For the text-containing cell, return its midpoint in (X, Y) coordinate format. 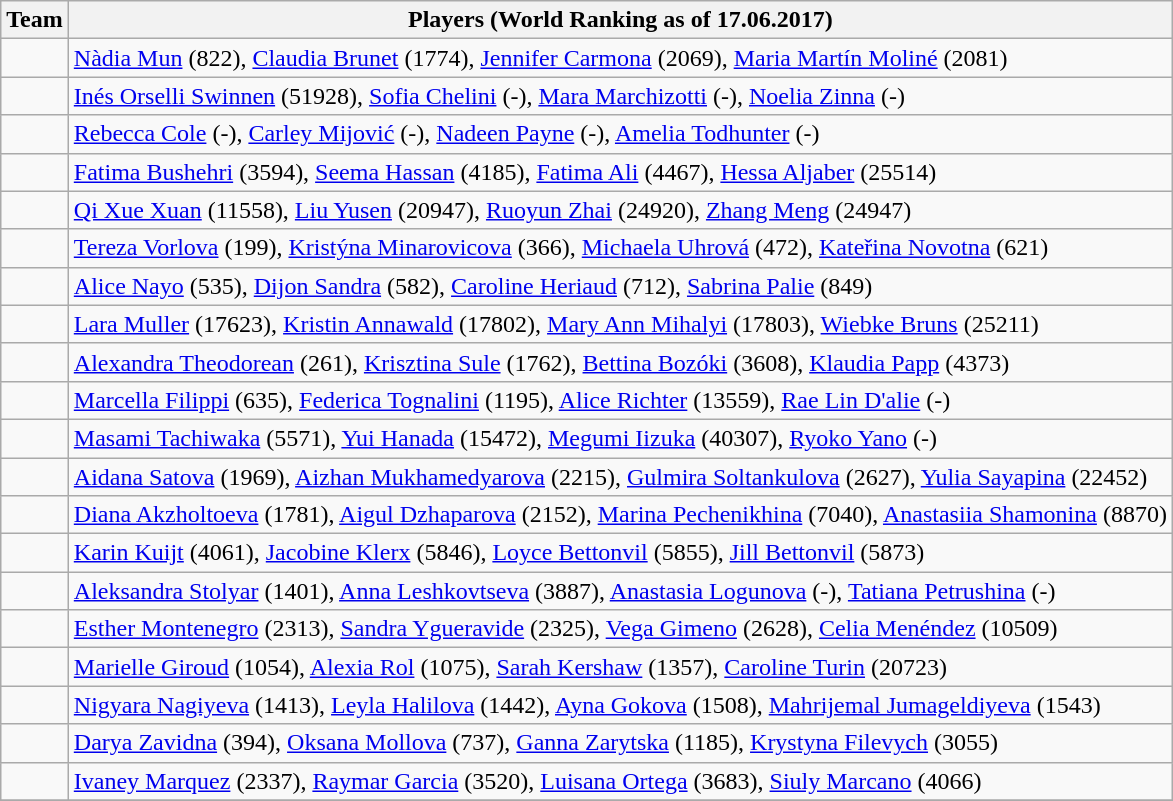
Nigyara Nagiyeva (1413), Leyla Halilova (1442), Ayna Gokova (1508), Mahrijemal Jumageldiyeva (1543) (620, 705)
Fatima Bushehri (3594), Seema Hassan (4185), Fatima Ali (4467), Hessa Aljaber (25514) (620, 172)
Alice Nayo (535), Dijon Sandra (582), Caroline Heriaud (712), Sabrina Palie (849) (620, 286)
Esther Montenegro (2313), Sandra Ygueravide (2325), Vega Gimeno (2628), Celia Menéndez (10509) (620, 629)
Diana Akzholtoeva (1781), Aigul Dzhaparova (2152), Marina Pechenikhina (7040), Anastasiia Shamonina (8870) (620, 515)
Lara Muller (17623), Kristin Annawald (17802), Mary Ann Mihalyi (17803), Wiebke Bruns (25211) (620, 324)
Inés Orselli Swinnen (51928), Sofia Chelini (-), Mara Marchizotti (-), Noelia Zinna (-) (620, 96)
Darya Zavidna (394), Oksana Mollova (737), Ganna Zarytska (1185), Krystyna Filevych (3055) (620, 743)
Marcella Filippi (635), Federica Tognalini (1195), Alice Richter (13559), Rae Lin D'alie (-) (620, 400)
Karin Kuijt (4061), Jacobine Klerx (5846), Loyce Bettonvil (5855), Jill Bettonvil (5873) (620, 553)
Players (World Ranking as of 17.06.2017) (620, 20)
Aidana Satova (1969), Aizhan Mukhamedyarova (2215), Gulmira Soltankulova (2627), Yulia Sayapina (22452) (620, 477)
Qi Xue Xuan (11558), Liu Yusen (20947), Ruoyun Zhai (24920), Zhang Meng (24947) (620, 210)
Tereza Vorlova (199), Kristýna Minarovicova (366), Michaela Uhrová (472), Kateřina Novotna (621) (620, 248)
Alexandra Theodorean (261), Krisztina Sule (1762), Bettina Bozóki (3608), Klaudia Papp (4373) (620, 362)
Masami Tachiwaka (5571), Yui Hanada (15472), Megumi Iizuka (40307), Ryoko Yano (-) (620, 438)
Rebecca Cole (-), Carley Mijović (-), Nadeen Payne (-), Amelia Todhunter (-) (620, 134)
Nàdia Mun (822), Claudia Brunet (1774), Jennifer Carmona (2069), Maria Martín Moliné (2081) (620, 58)
Team (35, 20)
Aleksandra Stolyar (1401), Anna Leshkovtseva (3887), Anastasia Logunova (-), Tatiana Petrushina (-) (620, 591)
Ivaney Marquez (2337), Raymar Garcia (3520), Luisana Ortega (3683), Siuly Marcano (4066) (620, 781)
Marielle Giroud (1054), Alexia Rol (1075), Sarah Kershaw (1357), Caroline Turin (20723) (620, 667)
